Determine the [x, y] coordinate at the center of the cell enclosing the given text.  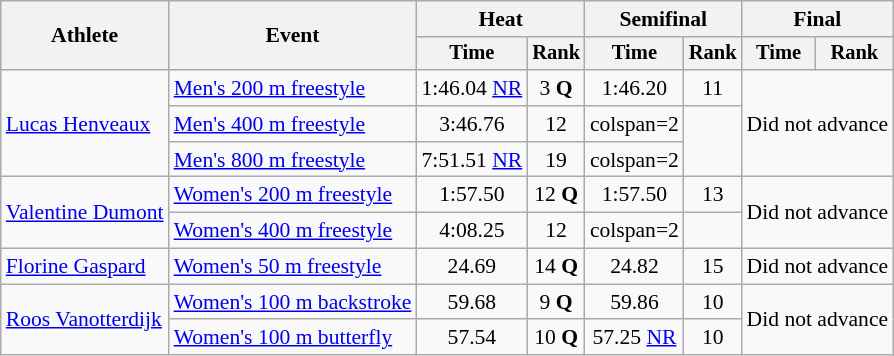
Lucas Henveaux [85, 124]
Athlete [85, 36]
Women's 200 m freestyle [293, 195]
Semifinal [664, 19]
11 [713, 88]
24.82 [634, 267]
14 Q [556, 267]
7:51.51 NR [472, 160]
Event [293, 36]
15 [713, 267]
12 Q [556, 195]
3 Q [556, 88]
Roos Vanotterdijk [85, 320]
Final [818, 19]
4:08.25 [472, 231]
Valentine Dumont [85, 212]
Men's 800 m freestyle [293, 160]
Women's 100 m backstroke [293, 302]
Women's 400 m freestyle [293, 231]
24.69 [472, 267]
59.68 [472, 302]
Heat [500, 19]
Men's 200 m freestyle [293, 88]
Women's 100 m butterfly [293, 338]
13 [713, 195]
19 [556, 160]
57.25 NR [634, 338]
Florine Gaspard [85, 267]
Men's 400 m freestyle [293, 124]
1:46.04 NR [472, 88]
9 Q [556, 302]
1:46.20 [634, 88]
59.86 [634, 302]
3:46.76 [472, 124]
Women's 50 m freestyle [293, 267]
57.54 [472, 338]
10 Q [556, 338]
